Provide the [X, Y] coordinate of the cell's center where the given text is located.  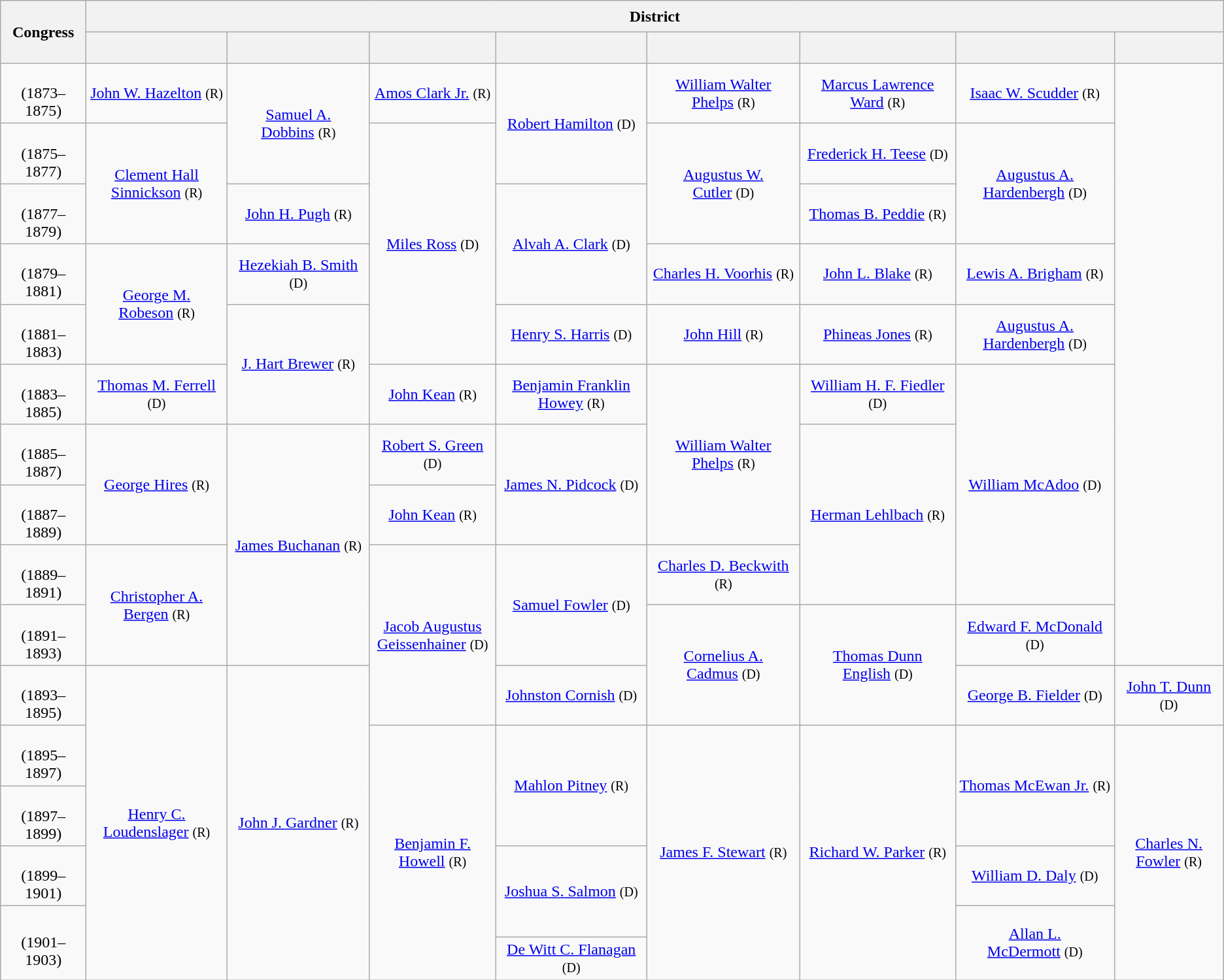
Isaac W. Scudder (R) [1034, 93]
Thomas B. Peddie (R) [877, 214]
Thomas DunnEnglish (D) [877, 665]
(1877–1879) [43, 214]
(1885–1887) [43, 454]
(1883–1885) [43, 394]
Marcus LawrenceWard (R) [877, 93]
John T. Dunn (D) [1169, 695]
Jacob AugustusGeissen­hainer (D) [433, 635]
Edward F. McDonald (D) [1034, 635]
Thomas McEwan Jr. (R) [1034, 785]
Phineas Jones (R) [877, 334]
William McAdoo (D) [1034, 484]
Charles D. Beckwith (R) [723, 575]
(1889–1891) [43, 575]
Cornelius A.Cadmus (D) [723, 665]
(1873–1875) [43, 93]
Frederick H. Teese (D) [877, 154]
(1891–1893) [43, 635]
George Hires (R) [157, 484]
Robert S. Green (D) [433, 454]
(1899–1901) [43, 876]
John L. Blake (R) [877, 274]
(1895–1897) [43, 755]
James F. Stewart (R) [723, 853]
J. Hart Brewer (R) [299, 364]
Henry C.Loudens­lager (R) [157, 822]
James Buchanan (R) [299, 545]
Herman Lehlbach (R) [877, 515]
Johnston Cornish (D) [571, 695]
(1881–1883) [43, 334]
Benjamin FranklinHowey (R) [571, 394]
Robert Hamilton (D) [571, 124]
Hezekiah B. Smith (D) [299, 274]
(1893–1895) [43, 695]
John W. Hazelton (R) [157, 93]
Samuel A.Dobbins (R) [299, 124]
(1897–1899) [43, 816]
Charles N.Fowler (R) [1169, 853]
Allan L.McDer­mott (D) [1034, 943]
Thomas M. Ferrell (D) [157, 394]
James N. Pidcock (D) [571, 484]
Cong­ress [43, 32]
Benjamin F.Howell (R) [433, 853]
Richard W. Parker (R) [877, 853]
(1875–1877) [43, 154]
Lewis A. Brigham (R) [1034, 274]
Joshua S. Salmon (D) [571, 892]
Charles H. Voorhis (R) [723, 274]
(1901–1903) [43, 943]
Clement HallSinnick­son (R) [157, 184]
Alvah A. Clark (D) [571, 244]
(1879–1881) [43, 274]
John H. Pugh (R) [299, 214]
John Hill (R) [723, 334]
Amos Clark Jr. (R) [433, 93]
William H. F. Fiedler (D) [877, 394]
Mahlon Pitney (R) [571, 785]
Henry S. Harris (D) [571, 334]
District [655, 16]
William D. Daly (D) [1034, 876]
Augustus W.Cutler (D) [723, 184]
George M.Robeson (R) [157, 304]
Samuel Fowler (D) [571, 605]
Christo­pher A.Bergen (R) [157, 605]
De Witt C. Flanagan (D) [571, 958]
George B. Fielder (D) [1034, 695]
John J. Gardner (R) [299, 822]
(1887–1889) [43, 515]
Miles Ross (D) [433, 244]
